Scan for the cell matching the given text and deliver its (X, Y) coordinate at center. 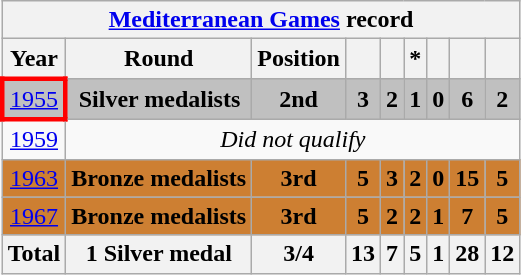
28 (468, 254)
15 (468, 178)
Silver medalists (159, 98)
Did not qualify (293, 139)
Position (299, 59)
Year (34, 59)
1963 (34, 178)
Mediterranean Games record (261, 20)
1967 (34, 216)
1955 (34, 98)
Total (34, 254)
3/4 (299, 254)
1959 (34, 139)
12 (502, 254)
2nd (299, 98)
13 (362, 254)
1 Silver medal (159, 254)
* (416, 59)
Round (159, 59)
6 (468, 98)
